Detect which cell encompasses the target text, then output its (X, Y) center coordinate. 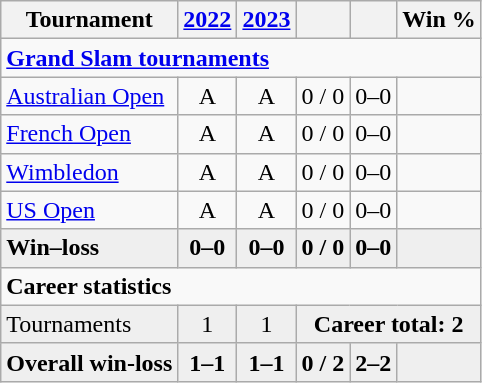
Tournament (90, 20)
Tournaments (90, 324)
2023 (266, 20)
Wimbledon (90, 172)
French Open (90, 134)
Win % (440, 20)
2–2 (374, 362)
US Open (90, 210)
Overall win-loss (90, 362)
Grand Slam tournaments (242, 58)
Australian Open (90, 96)
0 / 2 (323, 362)
Career total: 2 (388, 324)
2022 (208, 20)
Win–loss (90, 248)
Career statistics (242, 286)
